Extract the (X, Y) coordinate from the center of the cell holding the provided text.  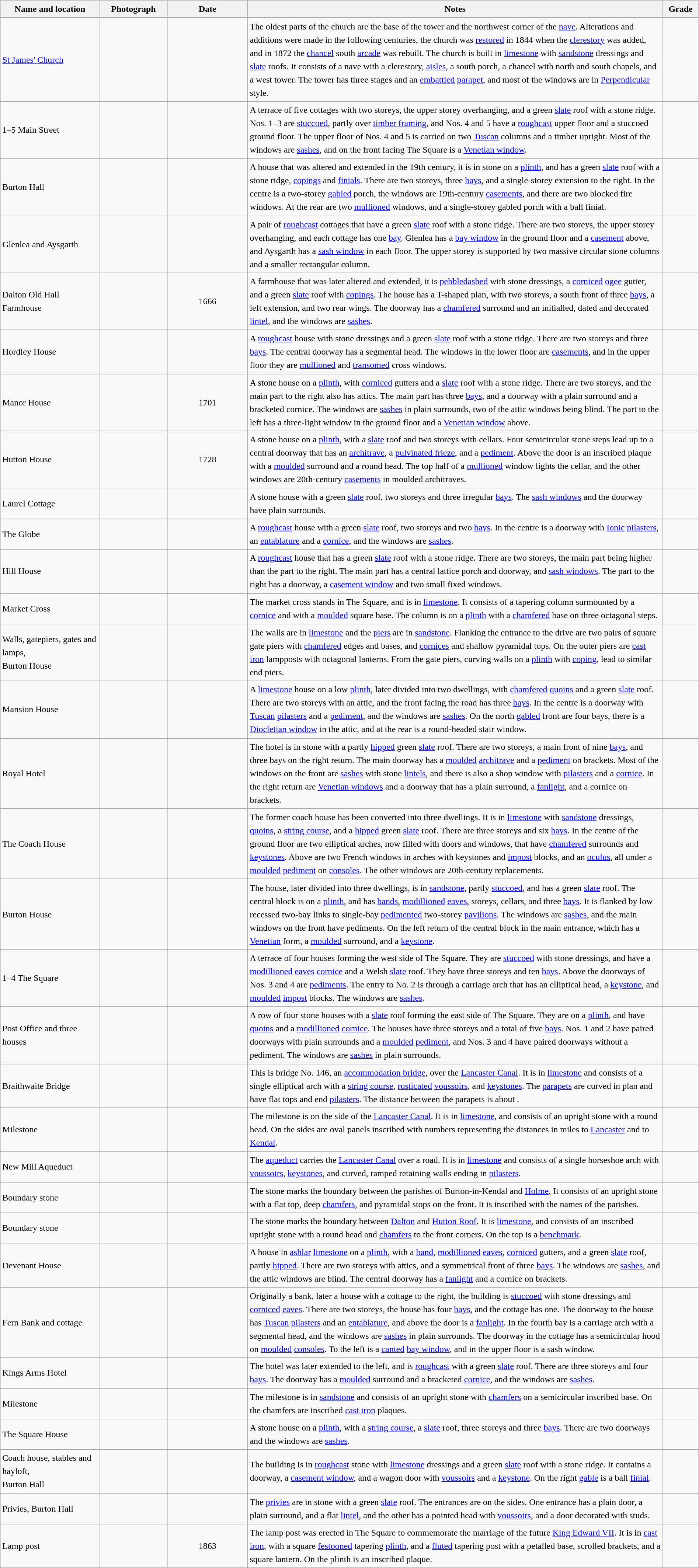
Burton Hall (50, 187)
Coach house, stables and hayloft,Burton Hall (50, 1471)
Laurel Cottage (50, 503)
The Coach House (50, 844)
Grade (681, 9)
Kings Arms Hotel (50, 1373)
A stone house with a green slate roof, two storeys and three irregular bays. The sash windows and the doorway have plain surrounds. (455, 503)
1–4 The Square (50, 978)
St James' Church (50, 60)
Photograph (133, 9)
Devenant House (50, 1265)
Hordley House (50, 352)
Dalton Old Hall Farmhouse (50, 302)
1701 (208, 403)
Glenlea and Aysgarth (50, 244)
1863 (208, 1546)
The Globe (50, 534)
Market Cross (50, 609)
Hill House (50, 571)
Name and location (50, 9)
Walls, gatepiers, gates and lamps,Burton House (50, 652)
1728 (208, 459)
Privies, Burton Hall (50, 1509)
Mansion House (50, 710)
Hutton House (50, 459)
The Square House (50, 1435)
Lamp post (50, 1546)
1666 (208, 302)
1–5 Main Street (50, 130)
New Mill Aqueduct (50, 1167)
Date (208, 9)
A stone house on a plinth, with a string course, a slate roof, three storeys and three bays. There are two doorways and the windows are sashes. (455, 1435)
Notes (455, 9)
Fern Bank and cottage (50, 1323)
Royal Hotel (50, 773)
Braithwaite Bridge (50, 1086)
Post Office and three houses (50, 1035)
Burton House (50, 914)
Manor House (50, 403)
